Capture the cell that displays the provided text and extract its (x, y) central coordinate. 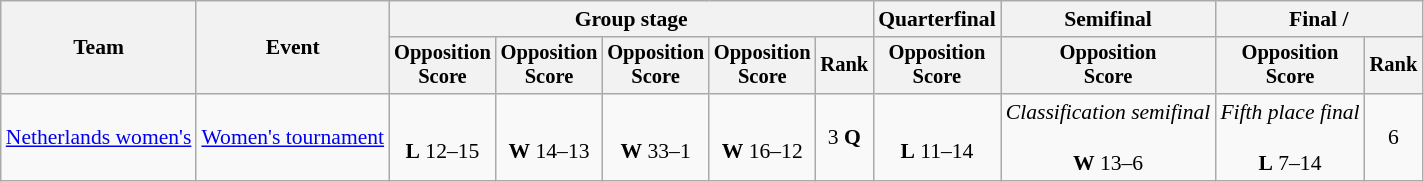
Classification semifinalW 13–6 (1108, 138)
Group stage (631, 19)
Fifth place finalL 7–14 (1290, 138)
Quarterfinal (937, 19)
W 33–1 (656, 138)
Netherlands women's (99, 138)
Final / (1318, 19)
Team (99, 48)
Women's tournament (292, 138)
L 11–14 (937, 138)
L 12–15 (442, 138)
3 Q (845, 138)
Event (292, 48)
Semifinal (1108, 19)
W 14–13 (550, 138)
6 (1394, 138)
W 16–12 (762, 138)
